Identify which cell holds the provided text, then report its (X, Y) central coordinate. 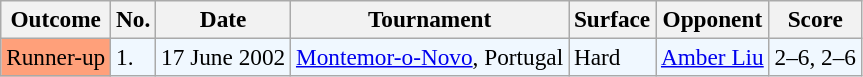
Score (815, 19)
Runner-up (56, 57)
Opponent (713, 19)
Amber Liu (713, 57)
Montemor-o-Novo, Portugal (430, 57)
Surface (612, 19)
Outcome (56, 19)
17 June 2002 (224, 57)
2–6, 2–6 (815, 57)
Date (224, 19)
No. (134, 19)
Tournament (430, 19)
Hard (612, 57)
1. (134, 57)
